Find where the given text appears and provide that cell's center as (x, y) coordinate. 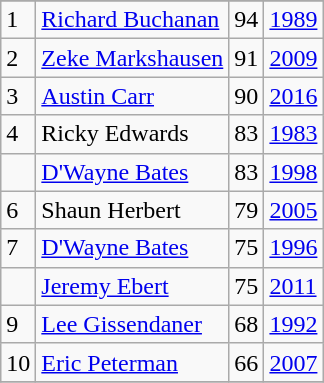
1996 (294, 248)
6 (18, 210)
Eric Peterman (132, 362)
Jeremy Ebert (132, 286)
66 (246, 362)
2016 (294, 96)
2005 (294, 210)
3 (18, 96)
2007 (294, 362)
4 (18, 134)
Shaun Herbert (132, 210)
2011 (294, 286)
2 (18, 58)
2009 (294, 58)
1998 (294, 172)
1 (18, 20)
7 (18, 248)
Richard Buchanan (132, 20)
Zeke Markshausen (132, 58)
79 (246, 210)
90 (246, 96)
68 (246, 324)
1992 (294, 324)
10 (18, 362)
9 (18, 324)
91 (246, 58)
Ricky Edwards (132, 134)
Austin Carr (132, 96)
1983 (294, 134)
Lee Gissendaner (132, 324)
1989 (294, 20)
94 (246, 20)
